From the cell containing the given text, extract its center point as [x, y] coordinate. 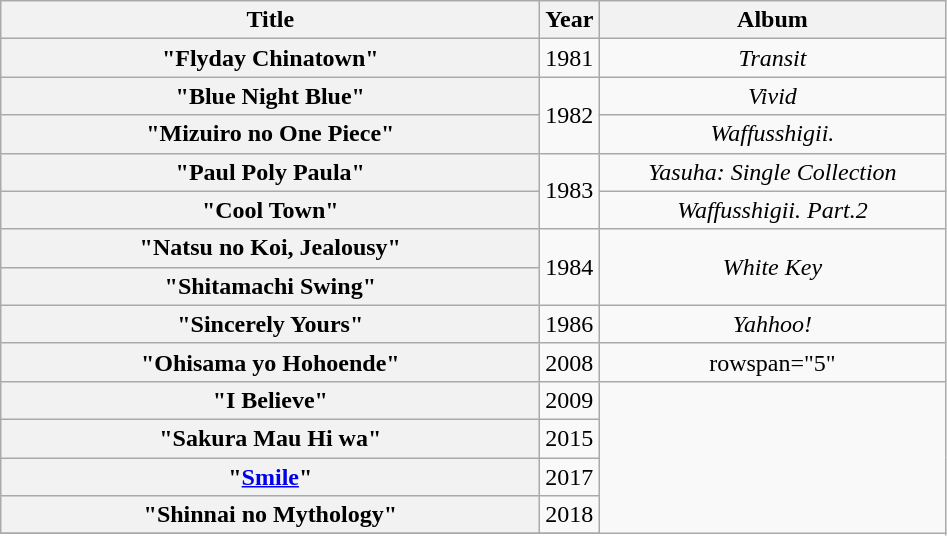
"Paul Poly Paula" [270, 172]
2008 [570, 362]
1984 [570, 267]
Vivid [772, 96]
Waffusshigii. Part.2 [772, 210]
1983 [570, 191]
"I Believe" [270, 400]
Album [772, 20]
"Sincerely Yours" [270, 324]
"Sakura Mau Hi wa" [270, 438]
"Blue Night Blue" [270, 96]
Yasuha: Single Collection [772, 172]
"Smile" [270, 477]
"Ohisama yo Hohoende" [270, 362]
rowspan="5" [772, 362]
2018 [570, 515]
"Flyday Chinatown" [270, 58]
Transit [772, 58]
Yahhoo! [772, 324]
Year [570, 20]
2009 [570, 400]
1986 [570, 324]
1982 [570, 115]
"Mizuiro no One Piece" [270, 134]
Waffusshigii. [772, 134]
Title [270, 20]
1981 [570, 58]
"Shinnai no Mythology" [270, 515]
White Key [772, 267]
2015 [570, 438]
"Cool Town" [270, 210]
"Natsu no Koi, Jealousy" [270, 248]
2017 [570, 477]
"Shitamachi Swing" [270, 286]
